Search for the cell housing the specified text and yield its (X, Y) center coordinate. 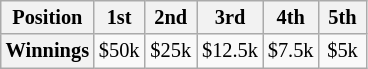
5th (342, 17)
2nd (170, 17)
1st (119, 17)
Position (48, 17)
Winnings (48, 51)
$25k (170, 51)
$7.5k (291, 51)
3rd (230, 17)
$50k (119, 51)
$5k (342, 51)
$12.5k (230, 51)
4th (291, 17)
